Return (x, y) of the center of cell containing provided text 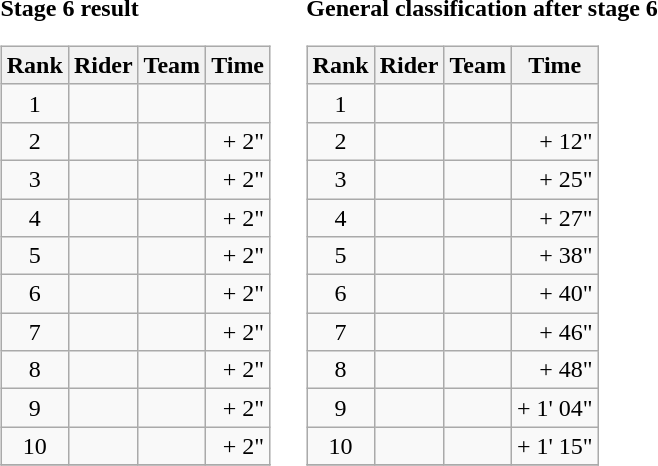
+ 25" (554, 179)
+ 48" (554, 370)
+ 27" (554, 217)
+ 46" (554, 332)
+ 38" (554, 256)
+ 1' 15" (554, 446)
+ 12" (554, 141)
+ 1' 04" (554, 408)
+ 40" (554, 294)
